Output the (x, y) coordinate of the center of the cell containing the given text.  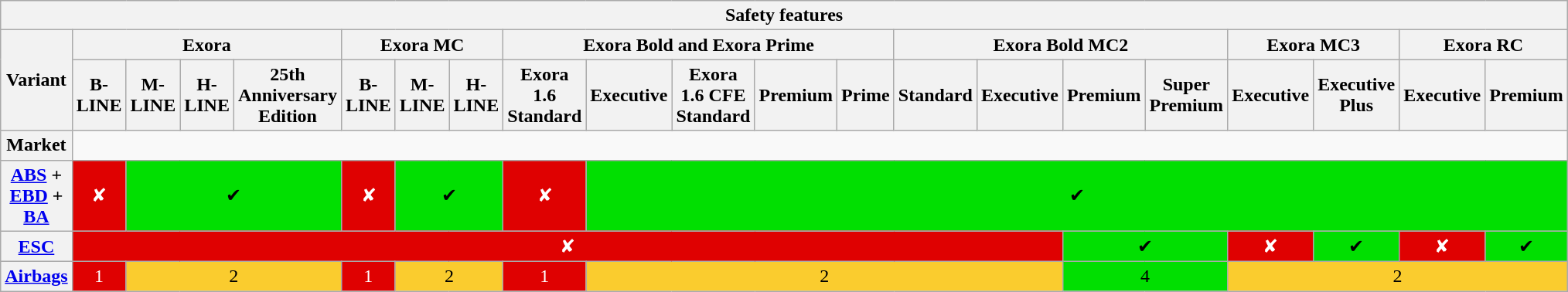
Safety features (784, 15)
Exora Bold MC2 (1061, 45)
4 (1144, 277)
Exora RC (1484, 45)
Exora (206, 45)
Exora 1.6 CFE Standard (713, 95)
Standard (936, 95)
Exora Bold and Exora Prime (699, 45)
Exora MC3 (1314, 45)
Exora MC (422, 45)
Executive Plus (1356, 95)
Variant (36, 80)
Market (36, 145)
ESC (36, 246)
Prime (866, 95)
25th Anniversary Edition (288, 95)
Super Premium (1186, 95)
ABS + EBD + BA (36, 195)
Airbags (36, 277)
Exora 1.6 Standard (544, 95)
